Pinpoint the cell where the given text exists, returning its (x, y) midpoint coordinate. 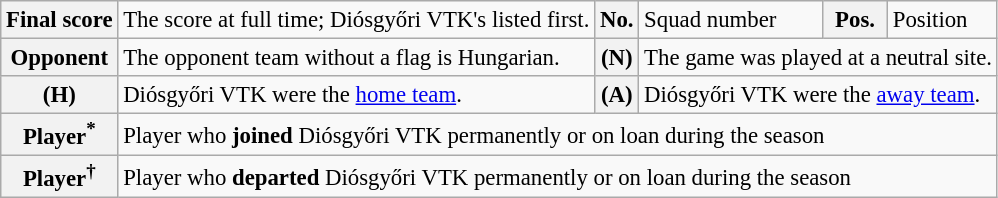
Position (943, 20)
Player† (60, 177)
The game was played at a neutral site. (818, 58)
Squad number (731, 20)
Player who departed Diósgyőri VTK permanently or on loan during the season (558, 177)
The score at full time; Diósgyőri VTK's listed first. (356, 20)
No. (617, 20)
(N) (617, 58)
Opponent (60, 58)
Diósgyőri VTK were the away team. (818, 95)
(A) (617, 95)
Player* (60, 135)
(H) (60, 95)
Final score (60, 20)
Diósgyőri VTK were the home team. (356, 95)
The opponent team without a flag is Hungarian. (356, 58)
Player who joined Diósgyőri VTK permanently or on loan during the season (558, 135)
Pos. (856, 20)
